Capture the cell that displays the provided text and extract its (x, y) central coordinate. 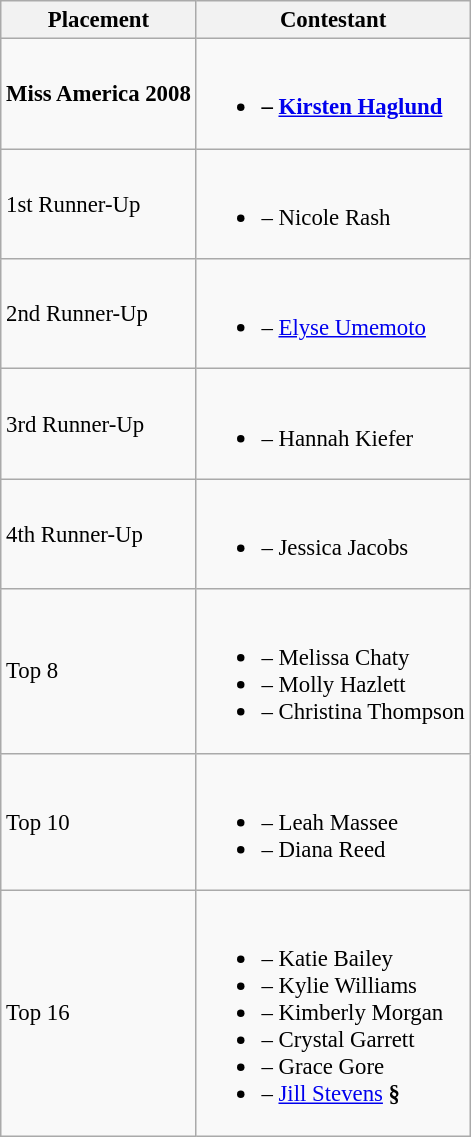
– Hannah Kiefer (333, 424)
1st Runner-Up (98, 204)
– Nicole Rash (333, 204)
Top 16 (98, 1014)
3rd Runner-Up (98, 424)
Top 10 (98, 822)
Miss America 2008 (98, 94)
Contestant (333, 20)
4th Runner-Up (98, 534)
Placement (98, 20)
– Kirsten Haglund (333, 94)
– Leah Massee – Diana Reed (333, 822)
– Jessica Jacobs (333, 534)
– Katie Bailey – Kylie Williams – Kimberly Morgan – Crystal Garrett – Grace Gore – Jill Stevens § (333, 1014)
Top 8 (98, 671)
– Melissa Chaty – Molly Hazlett – Christina Thompson (333, 671)
– Elyse Umemoto (333, 314)
2nd Runner-Up (98, 314)
